From the cell containing the given text, extract its center point as (X, Y) coordinate. 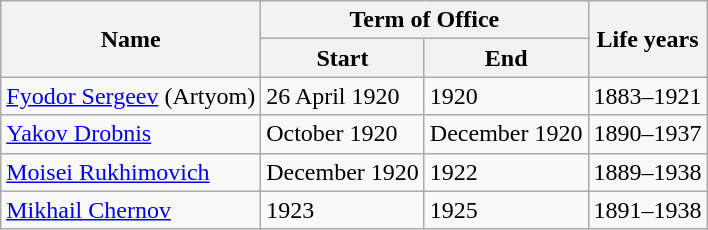
Life years (648, 39)
Mikhail Chernov (131, 210)
26 April 1920 (343, 96)
End (506, 58)
1923 (343, 210)
Fyodor Sergeev (Artyom) (131, 96)
Start (343, 58)
1891–1938 (648, 210)
Moisei Rukhimovich (131, 172)
1883–1921 (648, 96)
October 1920 (343, 134)
1889–1938 (648, 172)
Yakov Drobnis (131, 134)
1920 (506, 96)
Term of Office (424, 20)
1890–1937 (648, 134)
1922 (506, 172)
Name (131, 39)
1925 (506, 210)
